Identify which cell holds the provided text, then report its (X, Y) central coordinate. 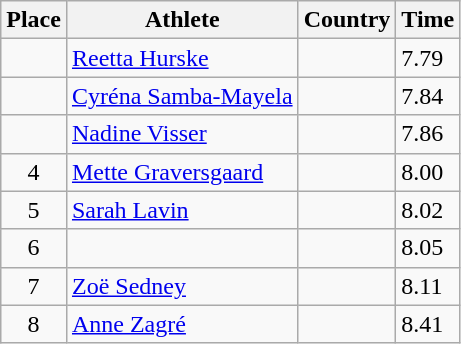
8.00 (428, 172)
4 (34, 172)
Zoë Sedney (182, 286)
Sarah Lavin (182, 210)
Place (34, 20)
Reetta Hurske (182, 58)
8.11 (428, 286)
Mette Graversgaard (182, 172)
8.02 (428, 210)
Nadine Visser (182, 134)
Country (347, 20)
Time (428, 20)
7.86 (428, 134)
7 (34, 286)
Athlete (182, 20)
5 (34, 210)
7.84 (428, 96)
Cyréna Samba-Mayela (182, 96)
6 (34, 248)
Anne Zagré (182, 324)
8.41 (428, 324)
7.79 (428, 58)
8 (34, 324)
8.05 (428, 248)
